Return the [x, y] coordinate for the center point of the cell that contains the specified text.  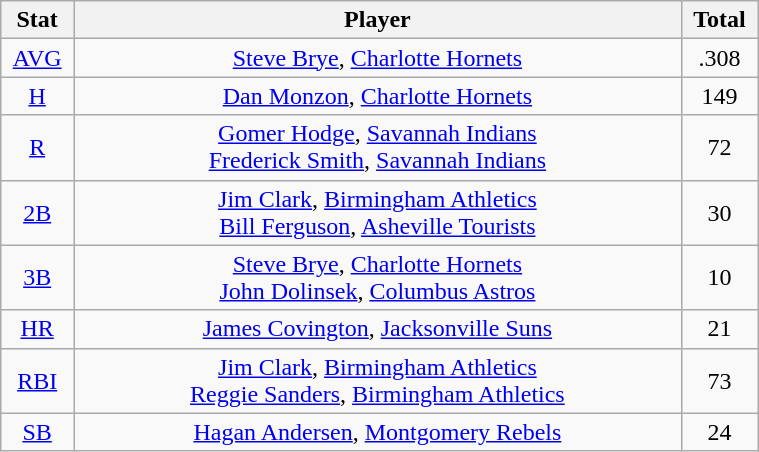
SB [38, 432]
Steve Brye, Charlotte Hornets [378, 58]
RBI [38, 380]
.308 [719, 58]
Total [719, 20]
Steve Brye, Charlotte Hornets John Dolinsek, Columbus Astros [378, 278]
H [38, 96]
21 [719, 329]
Stat [38, 20]
30 [719, 212]
Jim Clark, Birmingham Athletics Reggie Sanders, Birmingham Athletics [378, 380]
72 [719, 148]
3B [38, 278]
149 [719, 96]
2B [38, 212]
Dan Monzon, Charlotte Hornets [378, 96]
HR [38, 329]
10 [719, 278]
James Covington, Jacksonville Suns [378, 329]
R [38, 148]
Jim Clark, Birmingham Athletics Bill Ferguson, Asheville Tourists [378, 212]
AVG [38, 58]
Player [378, 20]
73 [719, 380]
Gomer Hodge, Savannah Indians Frederick Smith, Savannah Indians [378, 148]
24 [719, 432]
Hagan Andersen, Montgomery Rebels [378, 432]
